Identify which cell holds the provided text, then report its (X, Y) central coordinate. 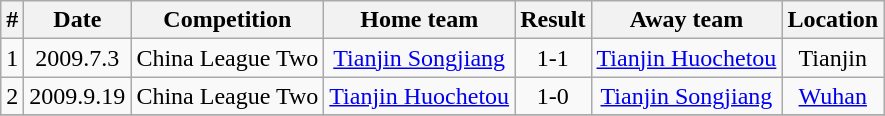
Date (78, 20)
Result (553, 20)
Wuhan (833, 96)
2009.9.19 (78, 96)
1-0 (553, 96)
2009.7.3 (78, 58)
Home team (420, 20)
2 (12, 96)
Away team (686, 20)
Tianjin (833, 58)
1-1 (553, 58)
1 (12, 58)
# (12, 20)
Location (833, 20)
Competition (228, 20)
